From the cell containing the given text, extract its center point as (x, y) coordinate. 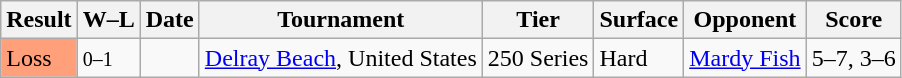
0–1 (108, 58)
250 Series (538, 58)
Result (39, 20)
Delray Beach, United States (340, 58)
Hard (639, 58)
Loss (39, 58)
Date (170, 20)
Opponent (745, 20)
Tournament (340, 20)
Mardy Fish (745, 58)
W–L (108, 20)
Score (854, 20)
5–7, 3–6 (854, 58)
Surface (639, 20)
Tier (538, 20)
